From the cell containing the given text, extract its center point as [X, Y] coordinate. 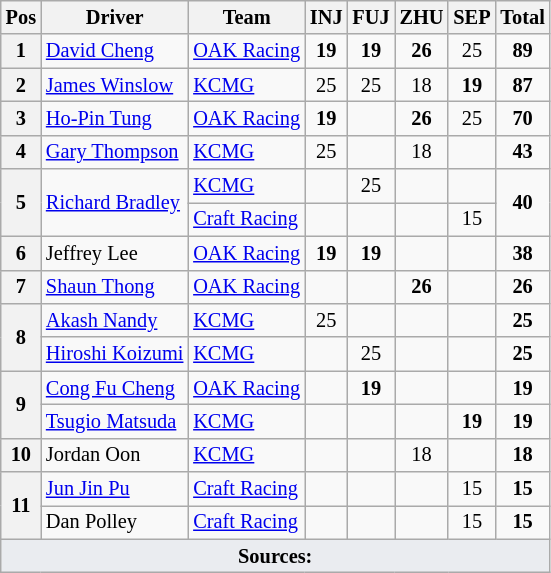
Shaun Thong [114, 287]
9 [21, 404]
10 [21, 455]
40 [522, 202]
Pos [21, 17]
SEP [472, 17]
87 [522, 85]
James Winslow [114, 85]
5 [21, 202]
89 [522, 51]
3 [21, 118]
Ho-Pin Tung [114, 118]
Cong Fu Cheng [114, 388]
Jeffrey Lee [114, 253]
Dan Polley [114, 522]
11 [21, 506]
8 [21, 336]
Tsugio Matsuda [114, 421]
Hiroshi Koizumi [114, 354]
Team [246, 17]
Jordan Oon [114, 455]
David Cheng [114, 51]
ZHU [422, 17]
4 [21, 152]
7 [21, 287]
Driver [114, 17]
Sources: [276, 556]
38 [522, 253]
70 [522, 118]
Total [522, 17]
FUJ [372, 17]
Akash Nandy [114, 320]
1 [21, 51]
6 [21, 253]
Gary Thompson [114, 152]
INJ [326, 17]
Jun Jin Pu [114, 489]
2 [21, 85]
43 [522, 152]
Richard Bradley [114, 202]
